From the cell containing the given text, extract its center point as [X, Y] coordinate. 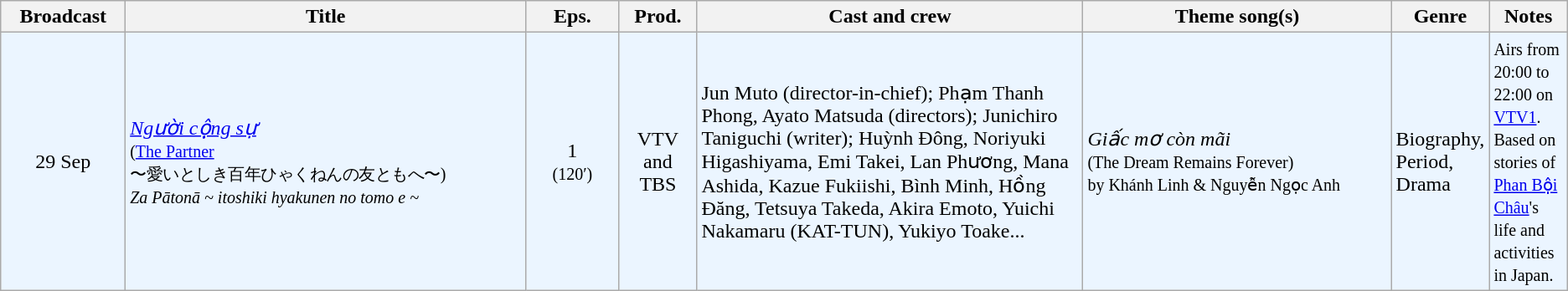
Theme song(s) [1237, 17]
Người cộng sự (The Partner〜愛いとしき百年ひゃくねんの友ともへ〜)Za Pātonā ~ itoshiki hyakunen no tomo e ~ [326, 161]
VTVandTBS [658, 161]
Cast and crew [890, 17]
Eps. [573, 17]
29 Sep [64, 161]
Prod. [658, 17]
Giấc mơ còn mãi (The Dream Remains Forever)by Khánh Linh & Nguyễn Ngọc Anh [1237, 161]
Biography, Period, Drama [1441, 161]
Title [326, 17]
Genre [1441, 17]
Airs from 20:00 to 22:00 on VTV1.Based on stories of Phan Bội Châu's life and activities in Japan. [1528, 161]
1(120′) [573, 161]
Broadcast [64, 17]
Notes [1528, 17]
